Return (x, y) of the center of cell containing provided text 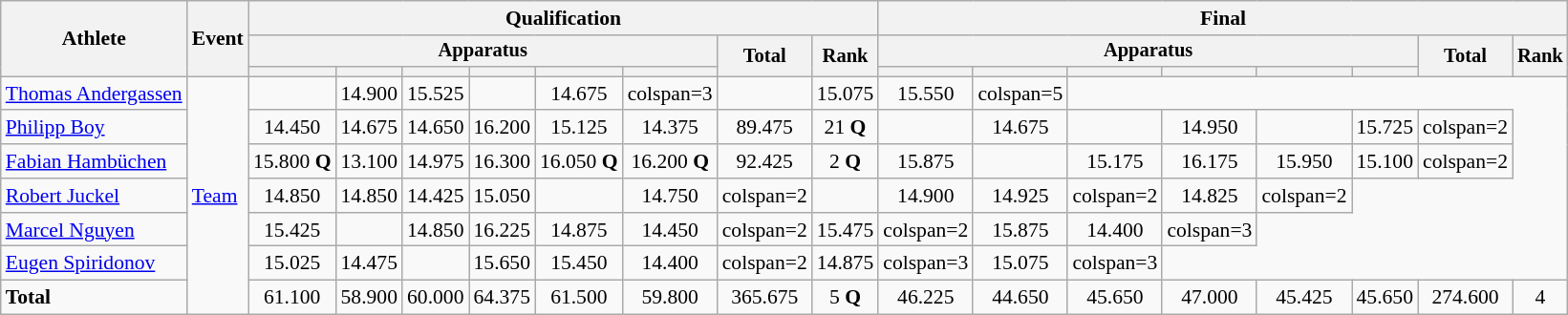
Final (1223, 18)
Qualification (564, 18)
4 (1540, 298)
14.650 (436, 128)
Thomas Andergassen (94, 94)
colspan=5 (1020, 94)
14.425 (436, 196)
Philipp Boy (94, 128)
15.475 (845, 230)
21 Q (845, 128)
64.375 (501, 298)
16.300 (501, 161)
13.100 (369, 161)
Team (218, 195)
59.800 (671, 298)
15.100 (1384, 161)
15.725 (1384, 128)
15.025 (292, 263)
16.175 (1210, 161)
15.125 (579, 128)
60.000 (436, 298)
16.200 Q (671, 161)
47.000 (1210, 298)
15.175 (1114, 161)
15.550 (925, 94)
Athlete (94, 38)
89.475 (764, 128)
365.675 (764, 298)
61.100 (292, 298)
14.925 (1020, 196)
15.650 (501, 263)
5 Q (845, 298)
Marcel Nguyen (94, 230)
14.375 (671, 128)
Robert Juckel (94, 196)
15.950 (1303, 161)
Event (218, 38)
16.050 Q (579, 161)
14.825 (1210, 196)
16.200 (501, 128)
58.900 (369, 298)
2 Q (845, 161)
44.650 (1020, 298)
Eugen Spiridonov (94, 263)
15.050 (501, 196)
15.450 (579, 263)
45.425 (1303, 298)
274.600 (1466, 298)
92.425 (764, 161)
16.225 (501, 230)
Fabian Hambüchen (94, 161)
14.750 (671, 196)
14.975 (436, 161)
15.425 (292, 230)
61.500 (579, 298)
14.950 (1210, 128)
15.525 (436, 94)
14.475 (369, 263)
46.225 (925, 298)
15.800 Q (292, 161)
